Return the (X, Y) coordinate for the center point of the cell that contains the specified text.  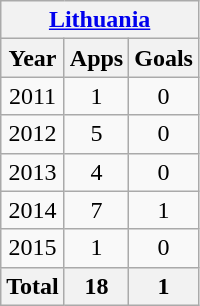
Total (33, 286)
2014 (33, 210)
7 (96, 210)
5 (96, 134)
Apps (96, 58)
2013 (33, 172)
2015 (33, 248)
4 (96, 172)
Lithuania (100, 20)
2012 (33, 134)
Goals (164, 58)
Year (33, 58)
2011 (33, 96)
18 (96, 286)
